Output the [x, y] coordinate of the center of the cell containing the given text.  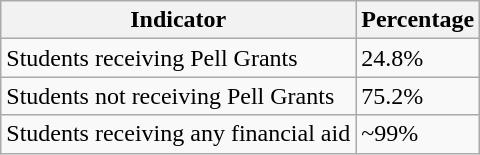
Students receiving any financial aid [178, 134]
Indicator [178, 20]
~99% [418, 134]
Students receiving Pell Grants [178, 58]
75.2% [418, 96]
24.8% [418, 58]
Percentage [418, 20]
Students not receiving Pell Grants [178, 96]
